Pinpoint the cell where the given text exists, returning its [x, y] midpoint coordinate. 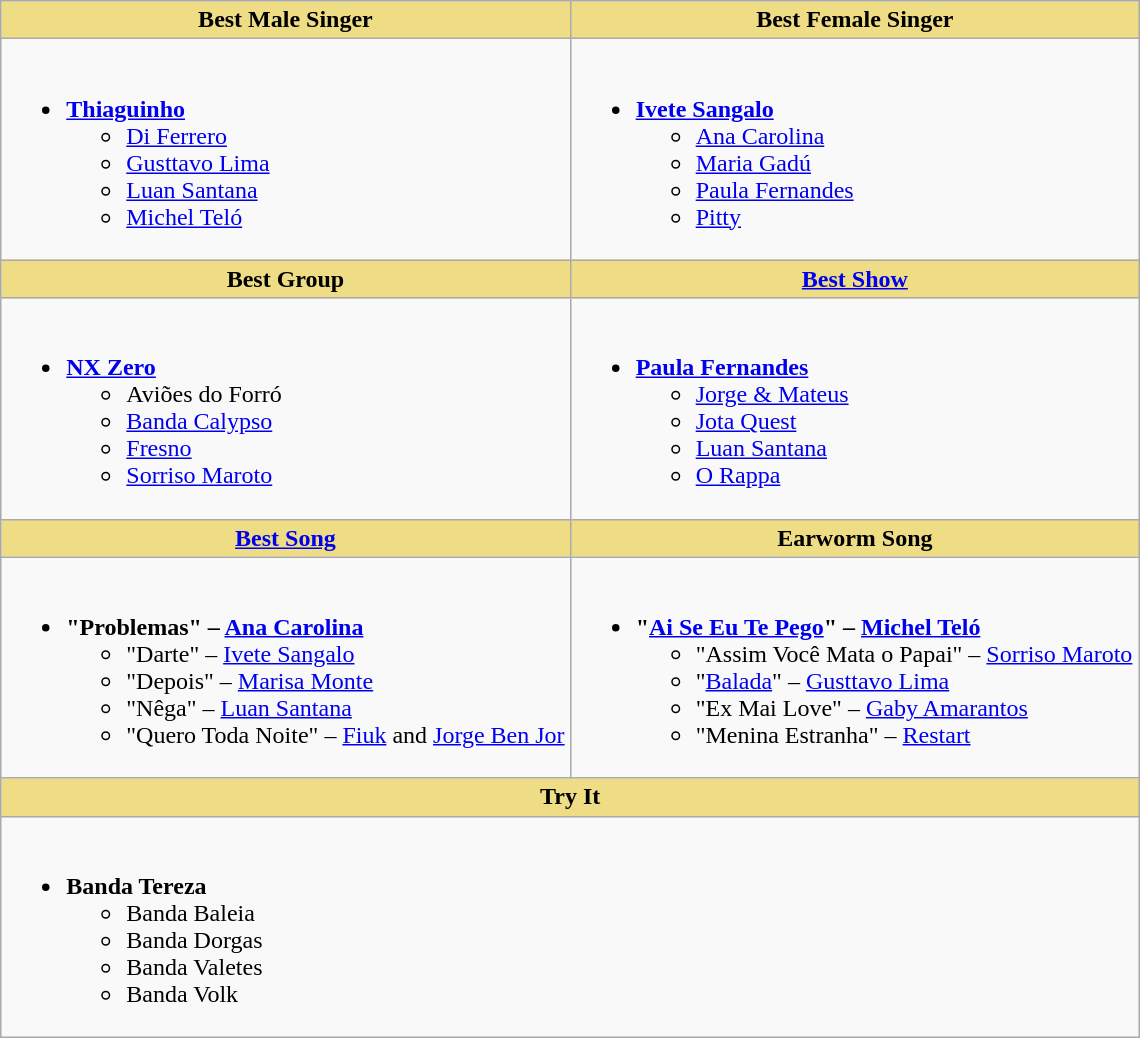
Best Song [286, 538]
Try It [570, 797]
Best Male Singer [286, 20]
"Problemas" – Ana Carolina"Darte" – Ivete Sangalo"Depois" – Marisa Monte"Nêga" – Luan Santana"Quero Toda Noite" – Fiuk and Jorge Ben Jor [286, 668]
Banda TerezaBanda BaleiaBanda DorgasBanda ValetesBanda Volk [570, 926]
Best Group [286, 279]
Ivete SangaloAna CarolinaMaria GadúPaula FernandesPitty [854, 150]
Earworm Song [854, 538]
ThiaguinhoDi FerreroGusttavo LimaLuan SantanaMichel Teló [286, 150]
NX ZeroAviões do ForróBanda CalypsoFresnoSorriso Maroto [286, 408]
Best Show [854, 279]
Best Female Singer [854, 20]
Paula FernandesJorge & MateusJota QuestLuan SantanaO Rappa [854, 408]
